Locate the cell with the specified text and output its (x, y) center coordinate. 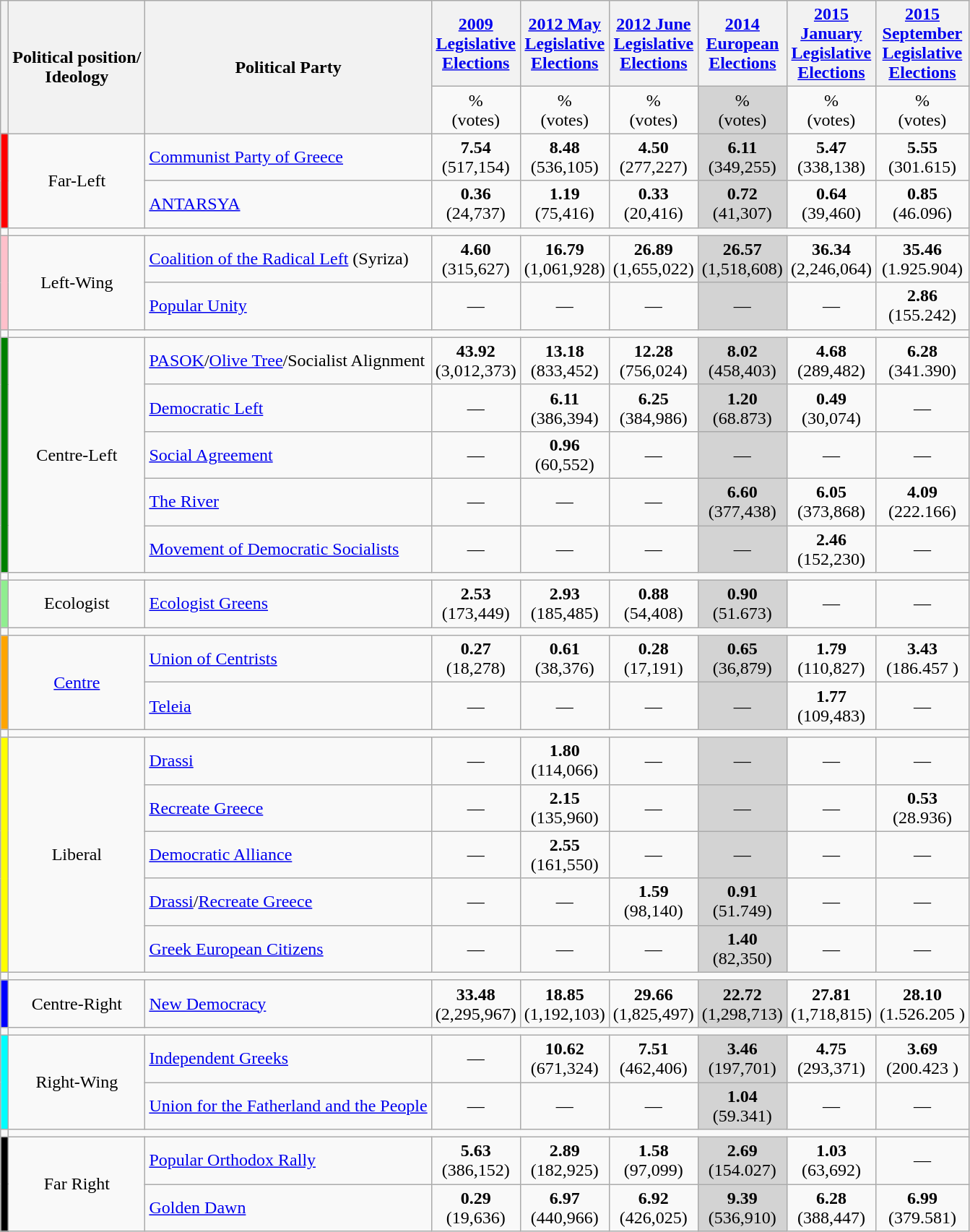
Communist Party of Greece (288, 157)
1.19 (75,416) (565, 204)
1.79(110,827) (831, 659)
10.62 (671,324) (565, 1059)
ANTARSYA (288, 204)
6.11 (349,255) (742, 157)
1.80 (114,066) (565, 761)
Far Right (77, 1184)
7.51 (462,406) (653, 1059)
5.47 (338,138) (831, 157)
Movement of Democratic Socialists (288, 549)
Ecologist (77, 604)
2.15 (135,960) (565, 807)
4.09 (222.166) (922, 501)
0.85 (46.096) (922, 204)
5.55 (301.615) (922, 157)
28.10 (1.526.205 ) (922, 1004)
0.88 (54,408) (653, 604)
Popular Unity (288, 306)
Centre-Left (77, 455)
4.50 (277,227) (653, 157)
3.46 (197,701) (742, 1059)
2009 Legislative Elections (475, 43)
26.89 (1,655,022) (653, 259)
29.66 (1,825,497) (653, 1004)
0.53 (28.936) (922, 807)
Coalition of the Radical Left (Syriza) (288, 259)
Right-Wing (77, 1082)
2.69 (154.027) (742, 1161)
0.27(18,278) (475, 659)
0.65(36,879) (742, 659)
43.92 (3,012,373) (475, 361)
0.28(17,191) (653, 659)
2015 SeptemberLegislative Elections (922, 43)
1.58 (97,099) (653, 1161)
6.28 (341.390) (922, 361)
Union for the Fatherland and the People (288, 1105)
5.63 (386,152) (475, 1161)
2.46 (152,230) (831, 549)
2012 May Legislative Elections (565, 43)
1.20 (68.873) (742, 407)
Ecologist Greens (288, 604)
6.60 (377,438) (742, 501)
0.91 (51.749) (742, 901)
18.85 (1,192,103) (565, 1004)
2015 January Legislative Elections (831, 43)
3.69 (200.423 ) (922, 1059)
6.11 (386,394) (565, 407)
8.48 (536,105) (565, 157)
6.25 (384,986) (653, 407)
2.86 (155.242) (922, 306)
Democratic Alliance (288, 855)
2.89 (182,925) (565, 1161)
3.43(186.457 ) (922, 659)
0.72 (41,307) (742, 204)
Union of Centrists (288, 659)
9.39 (536,910) (742, 1207)
Teleia (288, 706)
0.96 (60,552) (565, 455)
0.33 (20,416) (653, 204)
Social Agreement (288, 455)
7.54 (517,154) (475, 157)
0.49 (30,074) (831, 407)
6.28 (388,447) (831, 1207)
2.93 (185,485) (565, 604)
0.29 (19,636) (475, 1207)
Popular Orthodox Rally (288, 1161)
Independent Greeks (288, 1059)
Drassi (288, 761)
Centre-Right (77, 1004)
Centre (77, 682)
6.97 (440,966) (565, 1207)
13.18 (833,452) (565, 361)
2.55 (161,550) (565, 855)
1.40 (82,350) (742, 949)
2.53 (173,449) (475, 604)
Greek European Citizens (288, 949)
27.81 (1,718,815) (831, 1004)
Drassi/Recreate Greece (288, 901)
4.60 (315,627) (475, 259)
0.61(38,376) (565, 659)
0.64 (39,460) (831, 204)
4.68(289,482) (831, 361)
Golden Dawn (288, 1207)
PASOK/Olive Tree/Socialist Alignment (288, 361)
Recreate Greece (288, 807)
1.59 (98,140) (653, 901)
Far-Left (77, 181)
0.90 (51.673) (742, 604)
Political position/Ideology (77, 67)
6.99 (379.581) (922, 1207)
New Democracy (288, 1004)
The River (288, 501)
2012 June Legislative Elections (653, 43)
6.92 (426,025) (653, 1207)
8.02 (458,403) (742, 361)
22.72 (1,298,713) (742, 1004)
6.05 (373,868) (831, 501)
35.46(1.925.904) (922, 259)
1.03 (63,692) (831, 1161)
4.75 (293,371) (831, 1059)
Left-Wing (77, 282)
1.77 (109,483) (831, 706)
Political Party (288, 67)
12.28 (756,024) (653, 361)
26.57 (1,518,608) (742, 259)
16.79 (1,061,928) (565, 259)
36.34(2,246,064) (831, 259)
Democratic Left (288, 407)
0.36 (24,737) (475, 204)
1.04 (59.341) (742, 1105)
Liberal (77, 855)
2014 European Elections (742, 43)
33.48 (2,295,967) (475, 1004)
